Return the [x, y] coordinate for the center point of the cell that contains the specified text.  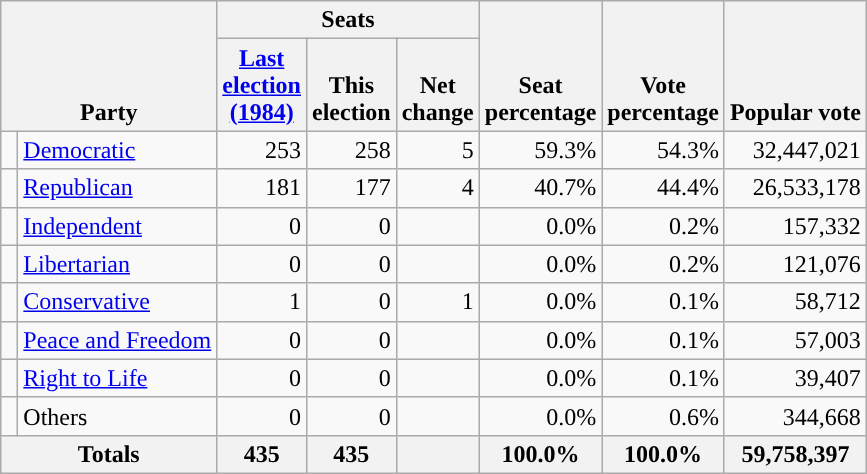
Netchange [438, 85]
59,758,397 [795, 454]
121,076 [795, 264]
Thiselection [351, 85]
157,332 [795, 226]
Republican [118, 188]
Peace and Freedom [118, 340]
Seats [348, 20]
Votepercentage [664, 66]
Lastelection(1984) [262, 85]
57,003 [795, 340]
5 [438, 150]
Seatpercentage [540, 66]
40.7% [540, 188]
177 [351, 188]
Libertarian [118, 264]
4 [438, 188]
32,447,021 [795, 150]
0.6% [664, 416]
258 [351, 150]
181 [262, 188]
39,407 [795, 378]
58,712 [795, 302]
Independent [118, 226]
54.3% [664, 150]
Popular vote [795, 66]
Others [118, 416]
Party [109, 66]
Right to Life [118, 378]
26,533,178 [795, 188]
253 [262, 150]
Totals [109, 454]
44.4% [664, 188]
Democratic [118, 150]
344,668 [795, 416]
59.3% [540, 150]
Conservative [118, 302]
